Output the [x, y] coordinate of the center of the cell containing the given text.  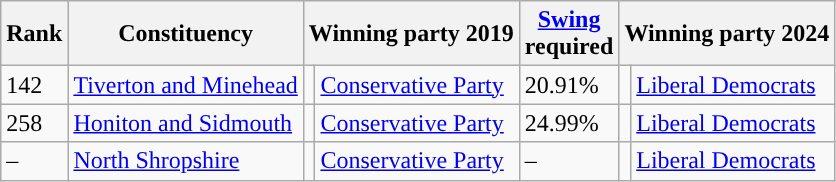
20.91% [569, 85]
Honiton and Sidmouth [186, 123]
258 [34, 123]
Winning party 2024 [727, 34]
Swing required [569, 34]
Rank [34, 34]
Constituency [186, 34]
Tiverton and Minehead [186, 85]
24.99% [569, 123]
North Shropshire [186, 161]
142 [34, 85]
Winning party 2019 [411, 34]
